Return the (x, y) coordinate for the center point of the cell that contains the specified text.  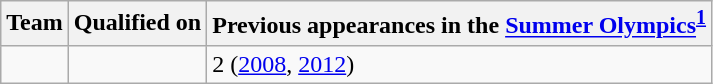
2 (2008, 2012) (460, 64)
Qualified on (137, 24)
Previous appearances in the Summer Olympics1 (460, 24)
Team (35, 24)
